Identify which cell holds the provided text, then report its [X, Y] central coordinate. 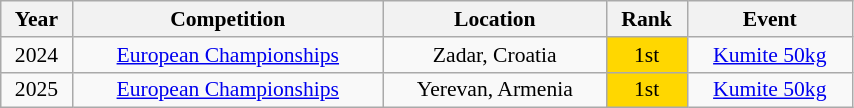
Location [496, 19]
Event [770, 19]
Year [36, 19]
2025 [36, 90]
Yerevan, Armenia [496, 90]
Competition [228, 19]
Rank [646, 19]
Zadar, Croatia [496, 55]
2024 [36, 55]
